Determine the [X, Y] coordinate at the center of the cell enclosing the given text.  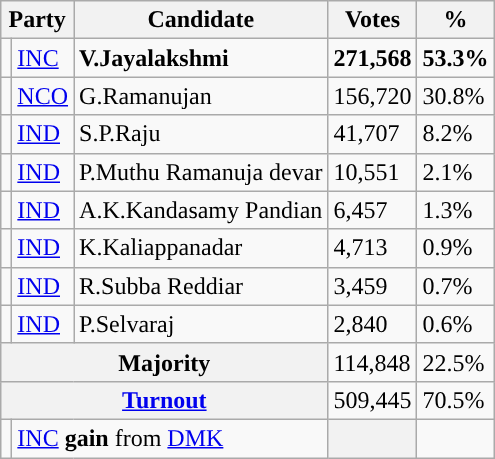
30.8% [456, 96]
8.2% [456, 134]
0.6% [456, 324]
G.Ramanujan [201, 96]
156,720 [372, 96]
53.3% [456, 58]
Candidate [201, 20]
V.Jayalakshmi [201, 58]
41,707 [372, 134]
22.5% [456, 362]
K.Kaliappanadar [201, 248]
0.7% [456, 286]
114,848 [372, 362]
2.1% [456, 172]
509,445 [372, 400]
10,551 [372, 172]
0.9% [456, 248]
NCO [43, 96]
4,713 [372, 248]
P.Muthu Ramanuja devar [201, 172]
A.K.Kandasamy Pandian [201, 210]
Party [38, 20]
R.Subba Reddiar [201, 286]
% [456, 20]
S.P.Raju [201, 134]
INC [43, 58]
2,840 [372, 324]
70.5% [456, 400]
P.Selvaraj [201, 324]
INC gain from DMK [170, 438]
271,568 [372, 58]
6,457 [372, 210]
Majority [164, 362]
Votes [372, 20]
1.3% [456, 210]
3,459 [372, 286]
Turnout [164, 400]
